Detect which cell encompasses the target text, then output its (x, y) center coordinate. 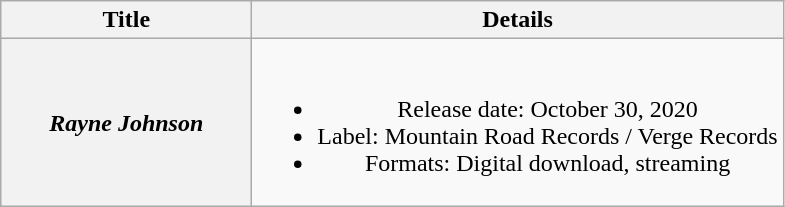
Rayne Johnson (126, 122)
Title (126, 20)
Details (518, 20)
Release date: October 30, 2020Label: Mountain Road Records / Verge RecordsFormats: Digital download, streaming (518, 122)
